Return (x, y) of the center of cell containing provided text 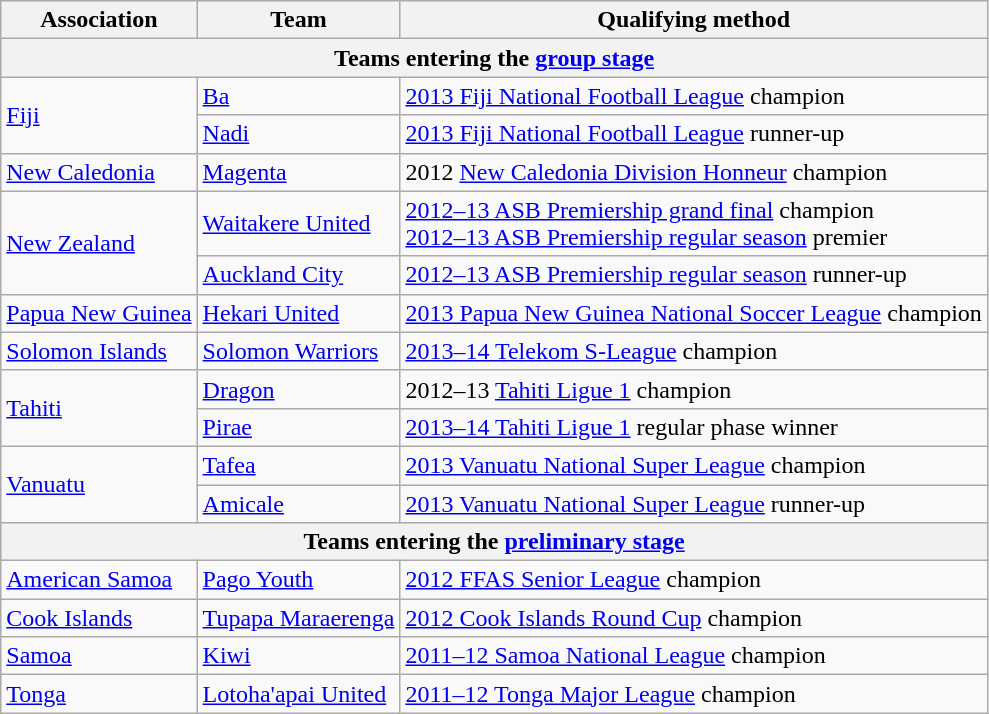
New Zealand (99, 242)
2011–12 Samoa National League champion (694, 656)
2012–13 ASB Premiership grand final champion2012–13 ASB Premiership regular season premier (694, 224)
Team (298, 20)
2013–14 Telekom S-League champion (694, 351)
2013 Vanuatu National Super League runner-up (694, 503)
New Caledonia (99, 172)
Fiji (99, 115)
Pirae (298, 427)
Ba (298, 96)
2012 New Caledonia Division Honneur champion (694, 172)
Tahiti (99, 408)
2013 Papua New Guinea National Soccer League champion (694, 313)
Lotoha'apai United (298, 694)
Hekari United (298, 313)
2013–14 Tahiti Ligue 1 regular phase winner (694, 427)
Vanuatu (99, 484)
2012–13 ASB Premiership regular season runner-up (694, 275)
Teams entering the preliminary stage (494, 542)
2013 Fiji National Football League runner-up (694, 134)
2011–12 Tonga Major League champion (694, 694)
2012 FFAS Senior League champion (694, 580)
Dragon (298, 389)
Pago Youth (298, 580)
Tupapa Maraerenga (298, 618)
Qualifying method (694, 20)
2013 Fiji National Football League champion (694, 96)
Waitakere United (298, 224)
Auckland City (298, 275)
Solomon Islands (99, 351)
American Samoa (99, 580)
Magenta (298, 172)
Tafea (298, 465)
Cook Islands (99, 618)
Tonga (99, 694)
2012–13 Tahiti Ligue 1 champion (694, 389)
Association (99, 20)
2013 Vanuatu National Super League champion (694, 465)
2012 Cook Islands Round Cup champion (694, 618)
Samoa (99, 656)
Kiwi (298, 656)
Solomon Warriors (298, 351)
Papua New Guinea (99, 313)
Teams entering the group stage (494, 58)
Nadi (298, 134)
Amicale (298, 503)
